Search for the cell housing the specified text and yield its (x, y) center coordinate. 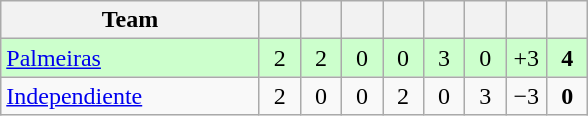
−3 (526, 96)
4 (568, 58)
+3 (526, 58)
Palmeiras (130, 58)
Independiente (130, 96)
Team (130, 20)
